Find where the given text appears and provide that cell's center as (x, y) coordinate. 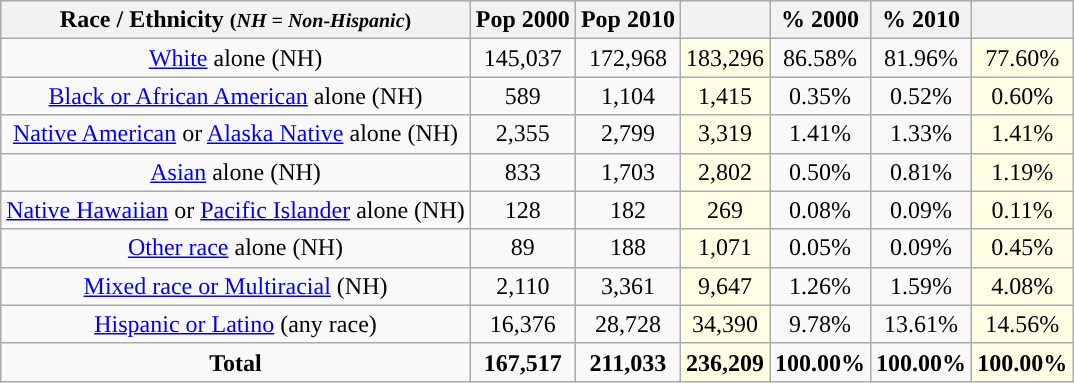
269 (724, 210)
Hispanic or Latino (any race) (236, 324)
1.33% (922, 134)
3,361 (628, 286)
34,390 (724, 324)
Race / Ethnicity (NH = Non-Hispanic) (236, 20)
3,319 (724, 134)
0.81% (922, 172)
589 (522, 96)
Native American or Alaska Native alone (NH) (236, 134)
Mixed race or Multiracial (NH) (236, 286)
0.50% (820, 172)
13.61% (922, 324)
Native Hawaiian or Pacific Islander alone (NH) (236, 210)
% 2010 (922, 20)
0.08% (820, 210)
Other race alone (NH) (236, 248)
2,802 (724, 172)
Black or African American alone (NH) (236, 96)
77.60% (1022, 58)
145,037 (522, 58)
Total (236, 362)
1,703 (628, 172)
1.59% (922, 286)
28,728 (628, 324)
2,355 (522, 134)
9,647 (724, 286)
1,071 (724, 248)
0.52% (922, 96)
236,209 (724, 362)
1,415 (724, 96)
14.56% (1022, 324)
2,110 (522, 286)
Asian alone (NH) (236, 172)
188 (628, 248)
128 (522, 210)
1.19% (1022, 172)
183,296 (724, 58)
86.58% (820, 58)
Pop 2010 (628, 20)
0.35% (820, 96)
1,104 (628, 96)
9.78% (820, 324)
172,968 (628, 58)
2,799 (628, 134)
167,517 (522, 362)
4.08% (1022, 286)
1.26% (820, 286)
211,033 (628, 362)
81.96% (922, 58)
% 2000 (820, 20)
182 (628, 210)
89 (522, 248)
833 (522, 172)
16,376 (522, 324)
0.60% (1022, 96)
Pop 2000 (522, 20)
0.11% (1022, 210)
0.45% (1022, 248)
White alone (NH) (236, 58)
0.05% (820, 248)
